Identify which cell holds the provided text, then report its [x, y] central coordinate. 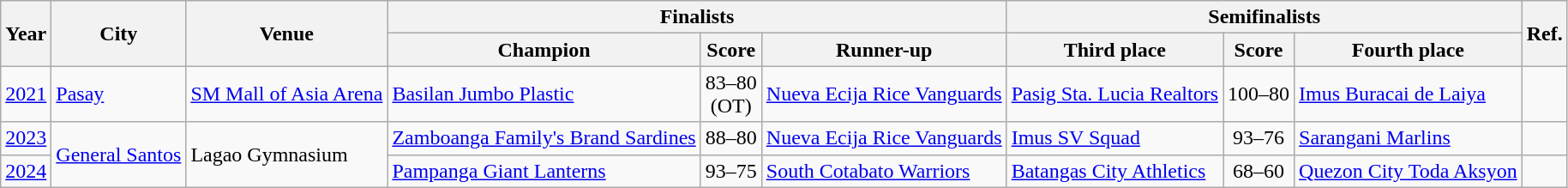
Year [26, 33]
2023 [26, 138]
Sarangani Marlins [1409, 138]
Runner-up [884, 50]
Third place [1114, 50]
General Santos [118, 155]
Lagao Gymnasium [286, 155]
SM Mall of Asia Arena [286, 94]
Finalists [697, 17]
Quezon City Toda Aksyon [1409, 171]
68–60 [1259, 171]
Fourth place [1409, 50]
Pasay [118, 94]
88–80 [730, 138]
Basilan Jumbo Plastic [544, 94]
Venue [286, 33]
Batangas City Athletics [1114, 171]
Champion [544, 50]
Zamboanga Family's Brand Sardines [544, 138]
Pasig Sta. Lucia Realtors [1114, 94]
South Cotabato Warriors [884, 171]
83–80 (OT) [730, 94]
Imus SV Squad [1114, 138]
2024 [26, 171]
Imus Buracai de Laiya [1409, 94]
2021 [26, 94]
93–76 [1259, 138]
93–75 [730, 171]
100–80 [1259, 94]
Ref. [1545, 33]
Semifinalists [1264, 17]
City [118, 33]
Pampanga Giant Lanterns [544, 171]
